Search for the cell housing the specified text and yield its (x, y) center coordinate. 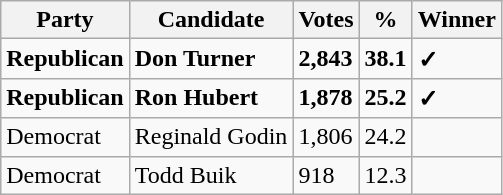
918 (326, 175)
38.1 (386, 59)
1,878 (326, 98)
2,843 (326, 59)
12.3 (386, 175)
24.2 (386, 137)
Todd Buik (211, 175)
Reginald Godin (211, 137)
Party (65, 20)
1,806 (326, 137)
25.2 (386, 98)
Don Turner (211, 59)
Candidate (211, 20)
% (386, 20)
Ron Hubert (211, 98)
Winner (456, 20)
Votes (326, 20)
